Provide the [X, Y] coordinate of the cell's center where the given text is located.  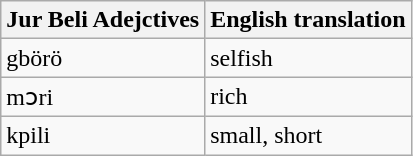
English translation [308, 20]
gbörö [103, 58]
Jur Beli Adejctives [103, 20]
mɔri [103, 97]
selfish [308, 58]
rich [308, 97]
kpili [103, 135]
small, short [308, 135]
